From the cell containing the given text, extract its center point as [x, y] coordinate. 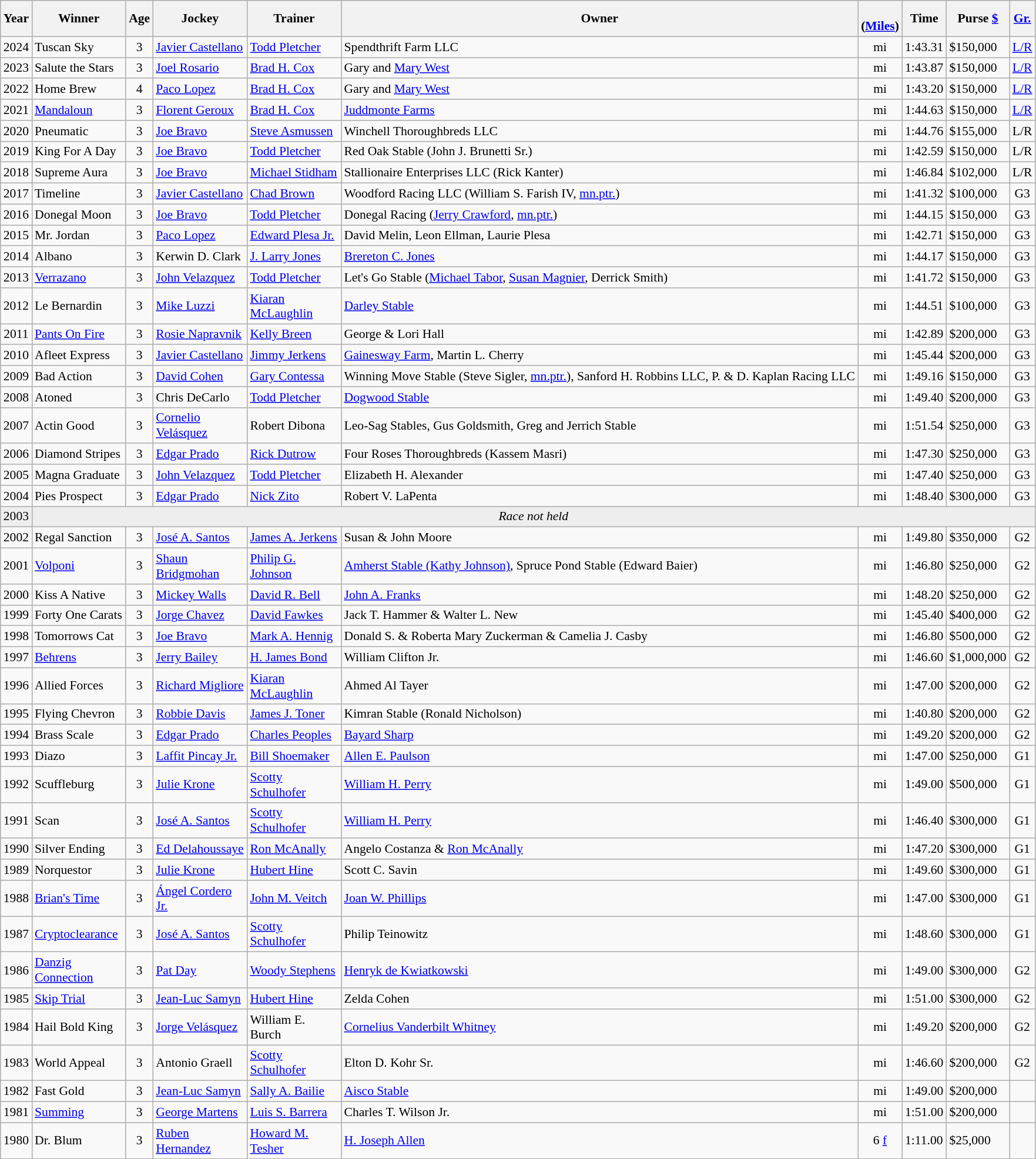
1:47.30 [924, 454]
1:42.71 [924, 236]
Luis S. Barrera [294, 1113]
1:44.15 [924, 215]
Timeline [79, 194]
Purse $ [978, 19]
Mickey Walls [200, 595]
Forty One Carats [79, 615]
J. Larry Jones [294, 257]
1:43.87 [924, 68]
1:47.40 [924, 475]
Steve Asmussen [294, 131]
Dogwood Stable [600, 397]
Elizabeth H. Alexander [600, 475]
Flying Chevron [79, 714]
Juddmonte Farms [600, 110]
Dr. Blum [79, 1140]
Elton D. Kohr Sr. [600, 1063]
Mr. Jordan [79, 236]
Gainesway Farm, Martin L. Cherry [600, 356]
1990 [16, 849]
Henryk de Kwiatkowski [600, 970]
1:11.00 [924, 1140]
2020 [16, 131]
1997 [16, 658]
Behrens [79, 658]
Race not held [534, 517]
1:42.59 [924, 152]
Ahmed Al Tayer [600, 685]
Philip G. Johnson [294, 567]
1:48.20 [924, 595]
James J. Toner [294, 714]
Tuscan Sky [79, 47]
Winning Move Stable (Steve Sigler, mn.ptr.), Sanford H. Robbins LLC, P. & D. Kaplan Racing LLC [600, 376]
Kimran Stable (Ronald Nicholson) [600, 714]
Cryptoclearance [79, 934]
Joel Rosario [200, 68]
1994 [16, 735]
Red Oak Stable (John J. Brunetti Sr.) [600, 152]
Mark A. Hennig [294, 637]
2008 [16, 397]
2016 [16, 215]
Brass Scale [79, 735]
Leo-Sag Stables, Gus Goldsmith, Greg and Jerrich Stable [600, 426]
Rosie Napravnik [200, 334]
Afleet Express [79, 356]
2011 [16, 334]
King For A Day [79, 152]
1:46.40 [924, 820]
$350,000 [978, 538]
Charles Peoples [294, 735]
Kelly Breen [294, 334]
1996 [16, 685]
$400,000 [978, 615]
Skip Trial [79, 999]
1:49.40 [924, 397]
2009 [16, 376]
2015 [16, 236]
2002 [16, 538]
1988 [16, 898]
1999 [16, 615]
1992 [16, 784]
2014 [16, 257]
Time [924, 19]
1:47.20 [924, 849]
Silver Ending [79, 849]
Scan [79, 820]
Cornelio Velásquez [200, 426]
George Martens [200, 1113]
1991 [16, 820]
Stallionaire Enterprises LLC (Rick Kanter) [600, 173]
1986 [16, 970]
John M. Veitch [294, 898]
Robert Dibona [294, 426]
John A. Franks [600, 595]
Shaun Bridgmohan [200, 567]
Bad Action [79, 376]
Verrazano [79, 277]
William E. Burch [294, 1027]
Laffit Pincay Jr. [200, 756]
Richard Migliore [200, 685]
Diamond Stripes [79, 454]
1984 [16, 1027]
Mandaloun [79, 110]
Ron McAnally [294, 849]
Scott C. Savin [600, 870]
1985 [16, 999]
2024 [16, 47]
Winner [79, 19]
Mike Luzzi [200, 306]
1:44.76 [924, 131]
1:51.54 [924, 426]
Angelo Costanza & Ron McAnally [600, 849]
Cornelius Vanderbilt Whitney [600, 1027]
1:42.89 [924, 334]
1981 [16, 1113]
Allen E. Paulson [600, 756]
Woody Stephens [294, 970]
Pneumatic [79, 131]
2023 [16, 68]
Regal Sanction [79, 538]
2012 [16, 306]
Brereton C. Jones [600, 257]
David R. Bell [294, 595]
2021 [16, 110]
1:40.80 [924, 714]
Michael Stidham [294, 173]
Salute the Stars [79, 68]
1998 [16, 637]
1989 [16, 870]
1983 [16, 1063]
1980 [16, 1140]
Pants On Fire [79, 334]
Joan W. Phillips [600, 898]
6 f [880, 1140]
Jimmy Jerkens [294, 356]
Kiss A Native [79, 595]
1:48.40 [924, 496]
Allied Forces [79, 685]
Owner [600, 19]
1982 [16, 1091]
Rick Dutrow [294, 454]
Four Roses Thoroughbreds (Kassem Masri) [600, 454]
Sally A. Bailie [294, 1091]
4 [139, 89]
1:43.20 [924, 89]
Hail Bold King [79, 1027]
$1,000,000 [978, 658]
Scuffleburg [79, 784]
$155,000 [978, 131]
Pat Day [200, 970]
Charles T. Wilson Jr. [600, 1113]
1:45.44 [924, 356]
2017 [16, 194]
Trainer [294, 19]
Le Bernardin [79, 306]
Tomorrows Cat [79, 637]
James A. Jerkens [294, 538]
Gary Contessa [294, 376]
Actin Good [79, 426]
Robert V. LaPenta [600, 496]
William Clifton Jr. [600, 658]
Darley Stable [600, 306]
1993 [16, 756]
1:43.31 [924, 47]
Donald S. & Roberta Mary Zuckerman & Camelia J. Casby [600, 637]
Ed Delahoussaye [200, 849]
Fast Gold [79, 1091]
Bayard Sharp [600, 735]
Aisco Stable [600, 1091]
Winchell Thoroughbreds LLC [600, 131]
Donegal Racing (Jerry Crawford, mn.ptr.) [600, 215]
Chad Brown [294, 194]
$102,000 [978, 173]
1:49.60 [924, 870]
2006 [16, 454]
Gr. [1022, 19]
Antonio Graell [200, 1063]
(Miles) [880, 19]
Age [139, 19]
H. James Bond [294, 658]
H. Joseph Allen [600, 1140]
Supreme Aura [79, 173]
1:44.17 [924, 257]
1:48.60 [924, 934]
Chris DeCarlo [200, 397]
Ruben Hernandez [200, 1140]
Nick Zito [294, 496]
David Melin, Leon Ellman, Laurie Plesa [600, 236]
Atoned [79, 397]
George & Lori Hall [600, 334]
Year [16, 19]
Volponi [79, 567]
Albano [79, 257]
2010 [16, 356]
Jack T. Hammer & Walter L. New [600, 615]
Diazo [79, 756]
Magna Graduate [79, 475]
1:41.72 [924, 277]
Norquestor [79, 870]
Spendthrift Farm LLC [600, 47]
$25,000 [978, 1140]
Danzig Connection [79, 970]
Florent Geroux [200, 110]
Susan & John Moore [600, 538]
2001 [16, 567]
2004 [16, 496]
Philip Teinowitz [600, 934]
1:44.63 [924, 110]
2019 [16, 152]
Robbie Davis [200, 714]
1:46.84 [924, 173]
1:49.80 [924, 538]
Woodford Racing LLC (William S. Farish IV, mn.ptr.) [600, 194]
Let's Go Stable (Michael Tabor, Susan Magnier, Derrick Smith) [600, 277]
Ángel Cordero Jr. [200, 898]
2003 [16, 517]
1987 [16, 934]
Jerry Bailey [200, 658]
2018 [16, 173]
Edward Plesa Jr. [294, 236]
Amherst Stable (Kathy Johnson), Spruce Pond Stable (Edward Baier) [600, 567]
Jockey [200, 19]
Bill Shoemaker [294, 756]
Pies Prospect [79, 496]
Kerwin D. Clark [200, 257]
Donegal Moon [79, 215]
1995 [16, 714]
David Fawkes [294, 615]
Howard M. Tesher [294, 1140]
1:45.40 [924, 615]
1:41.32 [924, 194]
2013 [16, 277]
2005 [16, 475]
2007 [16, 426]
2000 [16, 595]
2022 [16, 89]
1:49.16 [924, 376]
World Appeal [79, 1063]
1:44.51 [924, 306]
Summing [79, 1113]
Jorge Chavez [200, 615]
Jorge Velásquez [200, 1027]
Home Brew [79, 89]
David Cohen [200, 376]
Zelda Cohen [600, 999]
Brian's Time [79, 898]
